Pinpoint the cell where the given text exists, returning its [x, y] midpoint coordinate. 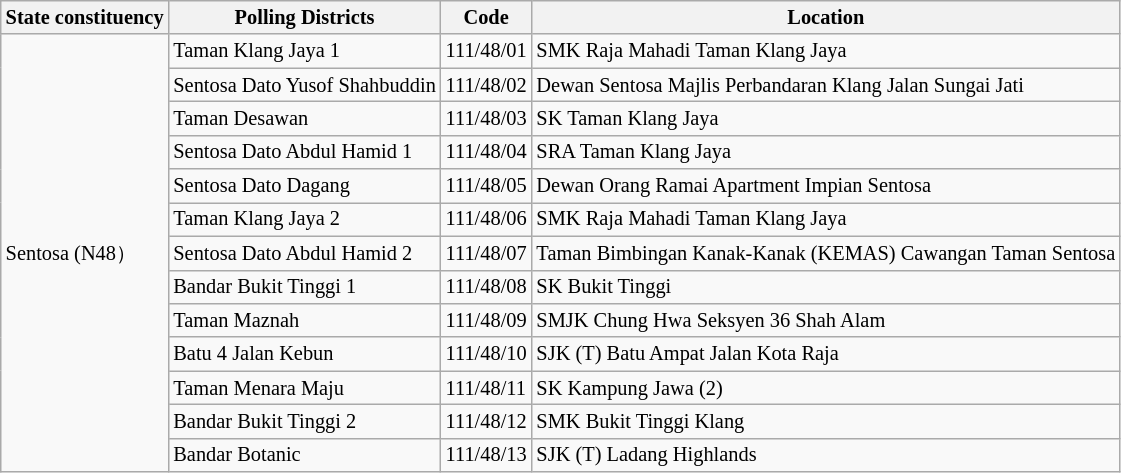
SK Taman Klang Jaya [826, 118]
Taman Bimbingan Kanak-Kanak (KEMAS) Cawangan Taman Sentosa [826, 253]
Bandar Botanic [304, 455]
111/48/04 [486, 152]
Location [826, 17]
111/48/13 [486, 455]
Taman Klang Jaya 2 [304, 219]
Taman Klang Jaya 1 [304, 51]
Sentosa (N48） [85, 253]
Taman Menara Maju [304, 388]
SK Kampung Jawa (2) [826, 388]
111/48/10 [486, 354]
111/48/05 [486, 186]
111/48/11 [486, 388]
SMK Bukit Tinggi Klang [826, 421]
Polling Districts [304, 17]
SK Bukit Tinggi [826, 287]
Sentosa Dato Abdul Hamid 1 [304, 152]
Bandar Bukit Tinggi 2 [304, 421]
SJK (T) Batu Ampat Jalan Kota Raja [826, 354]
Sentosa Dato Yusof Shahbuddin [304, 85]
111/48/08 [486, 287]
Sentosa Dato Abdul Hamid 2 [304, 253]
SJK (T) Ladang Highlands [826, 455]
Dewan Sentosa Majlis Perbandaran Klang Jalan Sungai Jati [826, 85]
111/48/07 [486, 253]
111/48/03 [486, 118]
Batu 4 Jalan Kebun [304, 354]
Code [486, 17]
Dewan Orang Ramai Apartment Impian Sentosa [826, 186]
Taman Desawan [304, 118]
111/48/09 [486, 320]
111/48/12 [486, 421]
111/48/06 [486, 219]
State constituency [85, 17]
Bandar Bukit Tinggi 1 [304, 287]
Sentosa Dato Dagang [304, 186]
111/48/01 [486, 51]
111/48/02 [486, 85]
SMJK Chung Hwa Seksyen 36 Shah Alam [826, 320]
Taman Maznah [304, 320]
SRA Taman Klang Jaya [826, 152]
